Provide the [x, y] coordinate of the cell's center where the given text is located.  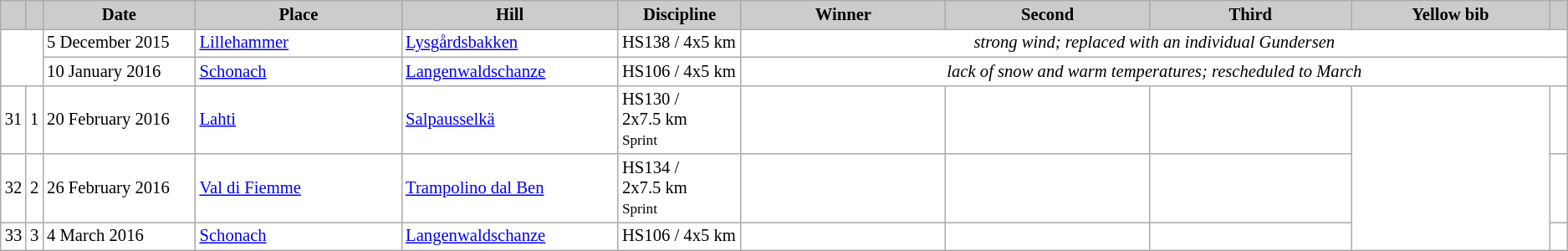
5 December 2015 [119, 43]
33 [13, 236]
20 February 2016 [119, 120]
3 [34, 236]
HS134 / 2x7.5 kmSprint [679, 188]
Salpausselkä [510, 120]
10 January 2016 [119, 71]
Date [119, 14]
Place [299, 14]
Second [1048, 14]
1 [34, 120]
Discipline [679, 14]
Lahti [299, 120]
32 [13, 188]
Lillehammer [299, 43]
Val di Fiemme [299, 188]
Hill [510, 14]
Yellow bib [1450, 14]
Trampolino dal Ben [510, 188]
HS138 / 4x5 km [679, 43]
31 [13, 120]
Lysgårdsbakken [510, 43]
Winner [843, 14]
Third [1251, 14]
lack of snow and warm temperatures; rescheduled to March [1154, 71]
strong wind; replaced with an individual Gundersen [1154, 43]
HS130 / 2x7.5 kmSprint [679, 120]
26 February 2016 [119, 188]
4 March 2016 [119, 236]
2 [34, 188]
